Return the (X, Y) coordinate for the center point of the cell that contains the specified text.  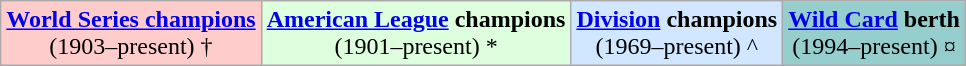
Wild Card berth(1994–present) ¤ (874, 34)
Division champions(1969–present) ^ (677, 34)
World Series champions(1903–present) † (131, 34)
American League champions(1901–present) * (416, 34)
